Determine the [X, Y] coordinate at the center of the cell enclosing the given text.  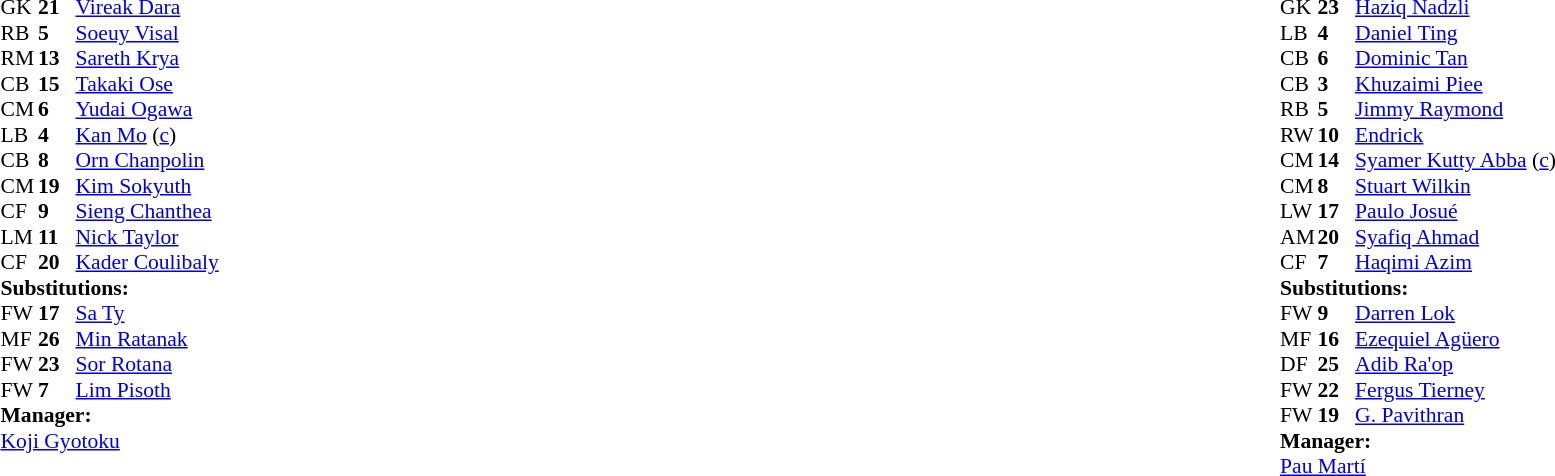
Sa Ty [148, 313]
3 [1337, 84]
16 [1337, 339]
Sareth Krya [148, 59]
Koji Gyotoku [109, 441]
Min Ratanak [148, 339]
Kader Coulibaly [148, 263]
Lim Pisoth [148, 390]
Yudai Ogawa [148, 109]
13 [57, 59]
Nick Taylor [148, 237]
22 [1337, 390]
Orn Chanpolin [148, 161]
Kan Mo (c) [148, 135]
AM [1299, 237]
11 [57, 237]
Sieng Chanthea [148, 211]
Kim Sokyuth [148, 186]
Manager: [109, 415]
25 [1337, 365]
DF [1299, 365]
RM [19, 59]
14 [1337, 161]
Sor Rotana [148, 365]
LM [19, 237]
Soeuy Visal [148, 33]
23 [57, 365]
Takaki Ose [148, 84]
15 [57, 84]
LW [1299, 211]
26 [57, 339]
10 [1337, 135]
RW [1299, 135]
Substitutions: [109, 288]
